Determine the [X, Y] coordinate at the center of the cell enclosing the given text.  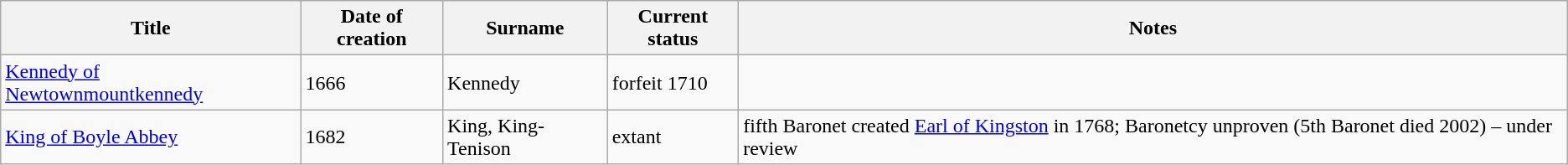
Surname [526, 28]
King, King-Tenison [526, 137]
1666 [372, 82]
forfeit 1710 [673, 82]
Kennedy [526, 82]
Kennedy of Newtownmountkennedy [151, 82]
Current status [673, 28]
1682 [372, 137]
Date of creation [372, 28]
King of Boyle Abbey [151, 137]
extant [673, 137]
Notes [1153, 28]
fifth Baronet created Earl of Kingston in 1768; Baronetcy unproven (5th Baronet died 2002) – under review [1153, 137]
Title [151, 28]
